Detect which cell encompasses the target text, then output its [x, y] center coordinate. 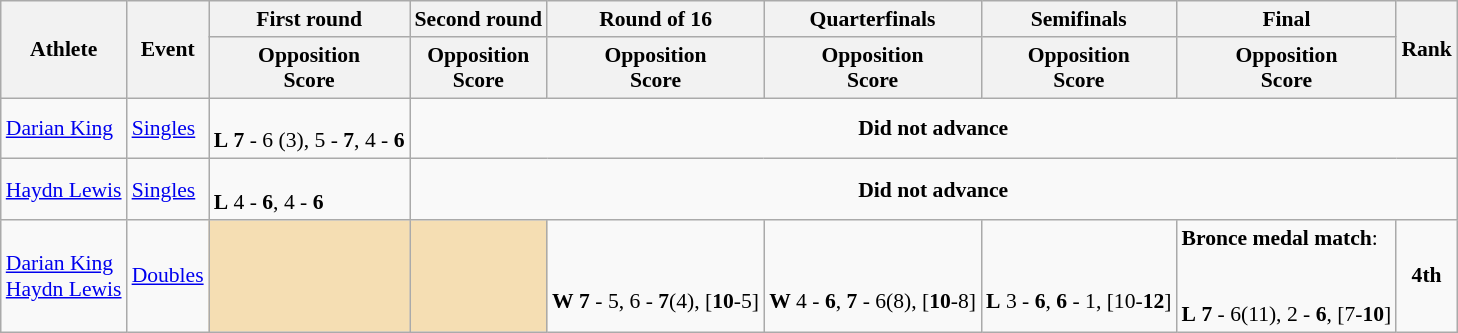
Semifinals [1078, 19]
Athlete [64, 50]
Rank [1426, 50]
Event [168, 50]
Darian King [64, 128]
Bronce medal match:L 7 - 6(11), 2 - 6, [7-10] [1286, 276]
L 7 - 6 (3), 5 - 7, 4 - 6 [310, 128]
L 4 - 6, 4 - 6 [310, 190]
Darian King Haydn Lewis [64, 276]
Round of 16 [656, 19]
L 3 - 6, 6 - 1, [10-12] [1078, 276]
W 7 - 5, 6 - 7(4), [10-5] [656, 276]
Second round [479, 19]
First round [310, 19]
W 4 - 6, 7 - 6(8), [10-8] [872, 276]
Doubles [168, 276]
Haydn Lewis [64, 190]
Final [1286, 19]
Quarterfinals [872, 19]
4th [1426, 276]
